Pinpoint the cell where the given text exists, returning its [X, Y] midpoint coordinate. 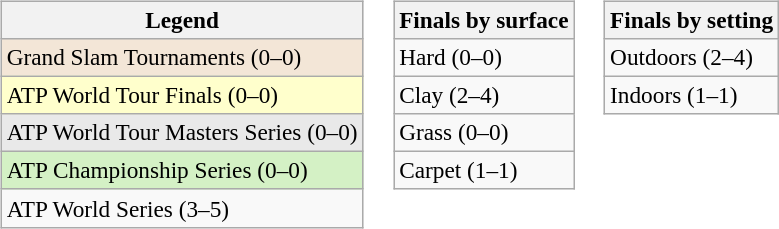
Finals by surface [484, 20]
Indoors (1–1) [692, 95]
Finals by setting [692, 20]
ATP Championship Series (0–0) [182, 171]
Hard (0–0) [484, 57]
Outdoors (2–4) [692, 57]
Legend [182, 20]
ATP World Tour Masters Series (0–0) [182, 133]
Grand Slam Tournaments (0–0) [182, 57]
ATP World Tour Finals (0–0) [182, 95]
Grass (0–0) [484, 133]
Clay (2–4) [484, 95]
Carpet (1–1) [484, 171]
ATP World Series (3–5) [182, 208]
